Identify which cell holds the provided text, then report its (X, Y) central coordinate. 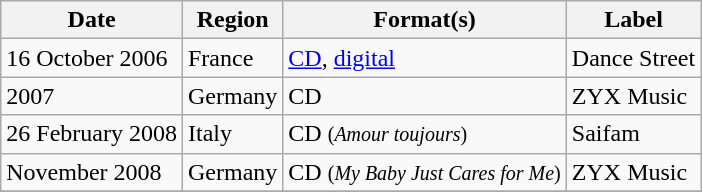
Format(s) (424, 20)
Italy (232, 134)
CD (Amour toujours) (424, 134)
26 February 2008 (92, 134)
Region (232, 20)
Dance Street (633, 58)
CD (424, 96)
November 2008 (92, 172)
Label (633, 20)
2007 (92, 96)
CD (My Baby Just Cares for Me) (424, 172)
France (232, 58)
CD, digital (424, 58)
Date (92, 20)
16 October 2006 (92, 58)
Saifam (633, 134)
